For the text-containing cell, return its midpoint in [x, y] coordinate format. 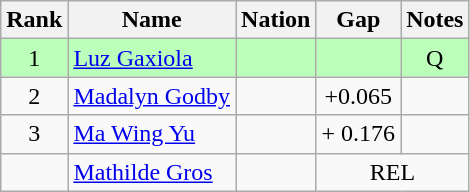
Nation [276, 20]
Notes [435, 20]
Mathilde Gros [152, 172]
Madalyn Godby [152, 96]
REL [392, 172]
Gap [358, 20]
Name [152, 20]
Luz Gaxiola [152, 58]
+ 0.176 [358, 134]
Ma Wing Yu [152, 134]
3 [34, 134]
Q [435, 58]
Rank [34, 20]
1 [34, 58]
2 [34, 96]
+0.065 [358, 96]
